From the cell containing the given text, extract its center point as [X, Y] coordinate. 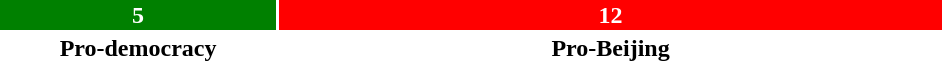
12 [610, 15]
5 [138, 15]
